For the text-containing cell, return its midpoint in (X, Y) coordinate format. 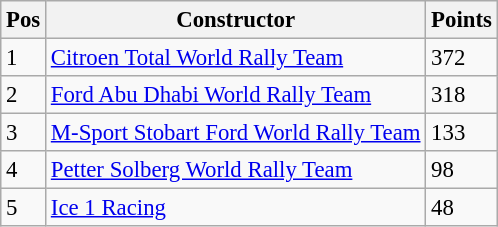
98 (462, 170)
133 (462, 133)
Pos (24, 20)
4 (24, 170)
Petter Solberg World Rally Team (236, 170)
48 (462, 208)
Constructor (236, 20)
Citroen Total World Rally Team (236, 58)
372 (462, 58)
1 (24, 58)
2 (24, 95)
Points (462, 20)
3 (24, 133)
5 (24, 208)
Ford Abu Dhabi World Rally Team (236, 95)
Ice 1 Racing (236, 208)
318 (462, 95)
M-Sport Stobart Ford World Rally Team (236, 133)
